Detect which cell encompasses the target text, then output its (x, y) center coordinate. 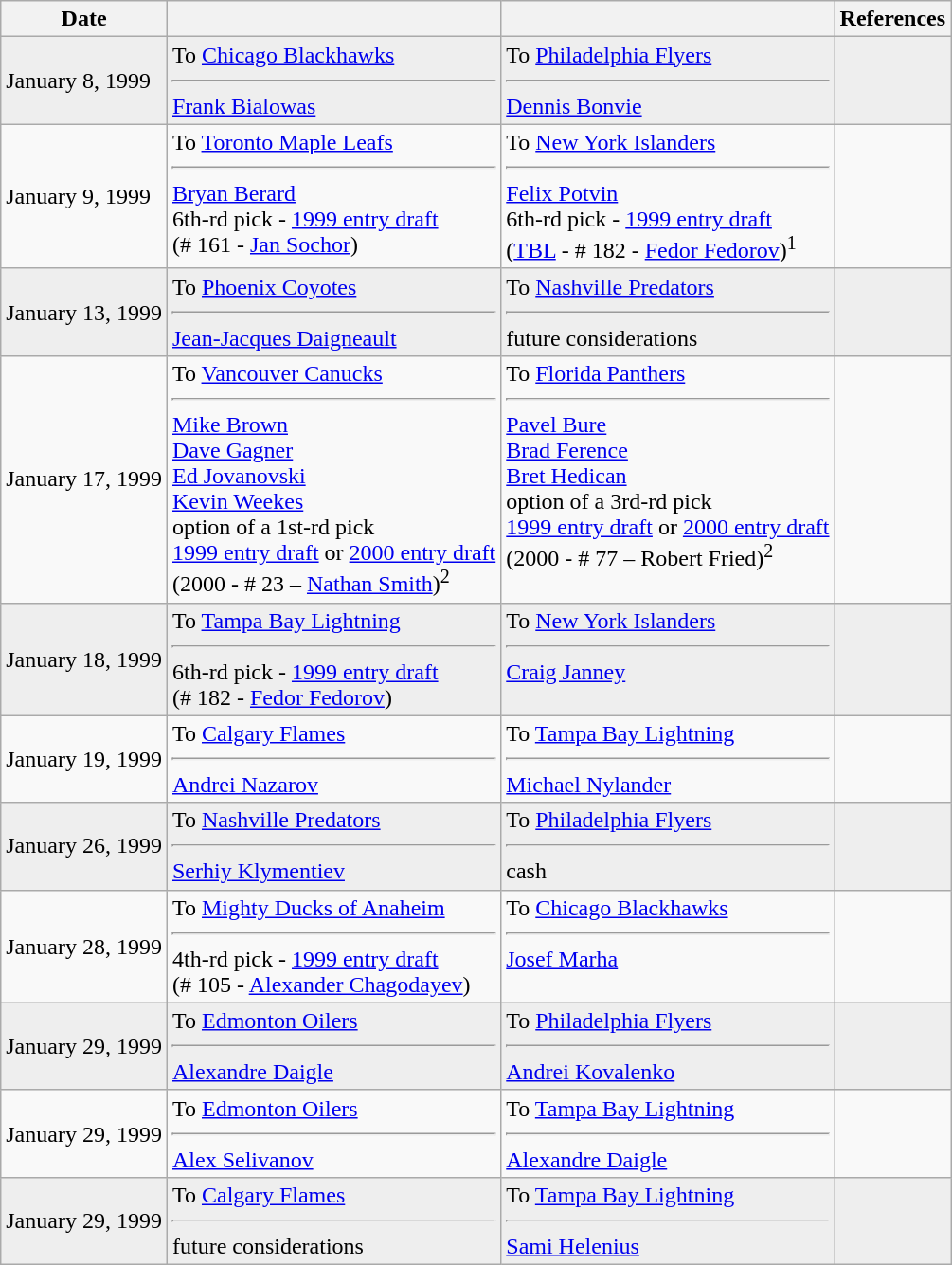
To Calgary Flamesfuture considerations (333, 1220)
January 19, 1999 (84, 759)
To Edmonton OilersAlexandre Daigle (333, 1046)
To Philadelphia FlyersAndrei Kovalenko (668, 1046)
To Philadelphia Flyerscash (668, 846)
To Florida PanthersPavel BureBrad FerenceBret Hedicanoption of a 3rd-rd pick1999 entry draft or 2000 entry draft(2000 - # 77 – Robert Fried)2 (668, 479)
January 13, 1999 (84, 312)
To Tampa Bay LightningSami Helenius (668, 1220)
Date (84, 19)
To Philadelphia FlyersDennis Bonvie (668, 81)
References (892, 19)
January 28, 1999 (84, 946)
To Chicago BlackhawksFrank Bialowas (333, 81)
To Phoenix CoyotesJean-Jacques Daigneault (333, 312)
January 17, 1999 (84, 479)
January 8, 1999 (84, 81)
To New York IslandersCraig Janney (668, 660)
To Chicago BlackhawksJosef Marha (668, 946)
To Mighty Ducks of Anaheim4th-rd pick - 1999 entry draft(# 105 - Alexander Chagodayev) (333, 946)
To Tampa Bay LightningMichael Nylander (668, 759)
To Toronto Maple LeafsBryan Berard6th-rd pick - 1999 entry draft(# 161 - Jan Sochor) (333, 197)
January 26, 1999 (84, 846)
To New York IslandersFelix Potvin6th-rd pick - 1999 entry draft(TBL - # 182 - Fedor Fedorov)1 (668, 197)
January 18, 1999 (84, 660)
To Nashville PredatorsSerhiy Klymentiev (333, 846)
To Nashville Predatorsfuture considerations (668, 312)
To Tampa Bay Lightning6th-rd pick - 1999 entry draft(# 182 - Fedor Fedorov) (333, 660)
To Edmonton OilersAlex Selivanov (333, 1133)
January 9, 1999 (84, 197)
To Tampa Bay LightningAlexandre Daigle (668, 1133)
To Calgary FlamesAndrei Nazarov (333, 759)
